For the text-containing cell, return its midpoint in [X, Y] coordinate format. 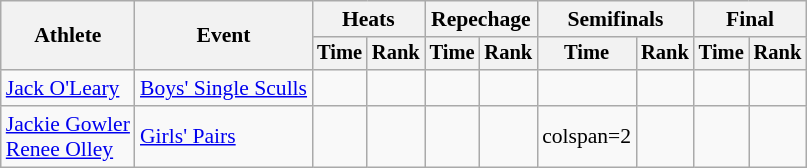
Event [224, 36]
Jack O'Leary [68, 88]
Heats [368, 19]
Girls' Pairs [224, 136]
Boys' Single Sculls [224, 88]
colspan=2 [586, 136]
Semifinals [616, 19]
Jackie GowlerRenee Olley [68, 136]
Final [750, 19]
Athlete [68, 36]
Repechage [481, 19]
